Detect which cell encompasses the target text, then output its [x, y] center coordinate. 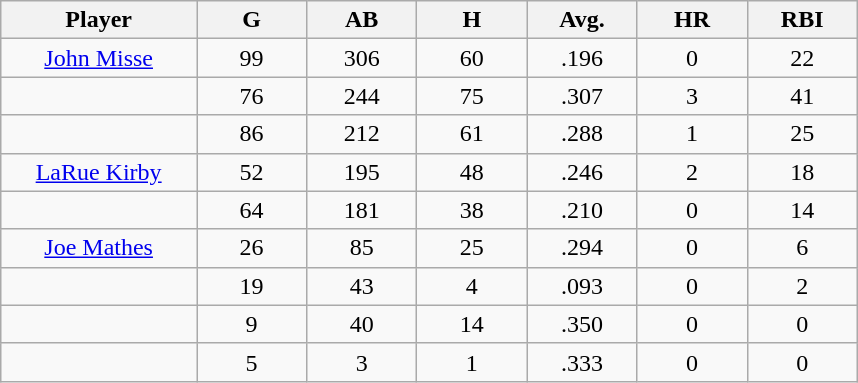
6 [802, 248]
G [252, 20]
LaRue Kirby [99, 172]
Joe Mathes [99, 248]
212 [362, 134]
22 [802, 58]
.350 [582, 324]
38 [472, 210]
RBI [802, 20]
AB [362, 20]
.246 [582, 172]
.333 [582, 362]
43 [362, 286]
60 [472, 58]
19 [252, 286]
9 [252, 324]
181 [362, 210]
4 [472, 286]
.288 [582, 134]
HR [692, 20]
18 [802, 172]
.093 [582, 286]
Player [99, 20]
195 [362, 172]
.307 [582, 96]
.196 [582, 58]
48 [472, 172]
.210 [582, 210]
41 [802, 96]
26 [252, 248]
40 [362, 324]
99 [252, 58]
244 [362, 96]
H [472, 20]
John Misse [99, 58]
85 [362, 248]
5 [252, 362]
64 [252, 210]
86 [252, 134]
52 [252, 172]
306 [362, 58]
75 [472, 96]
Avg. [582, 20]
61 [472, 134]
.294 [582, 248]
76 [252, 96]
